Output the [x, y] coordinate of the center of the cell containing the given text.  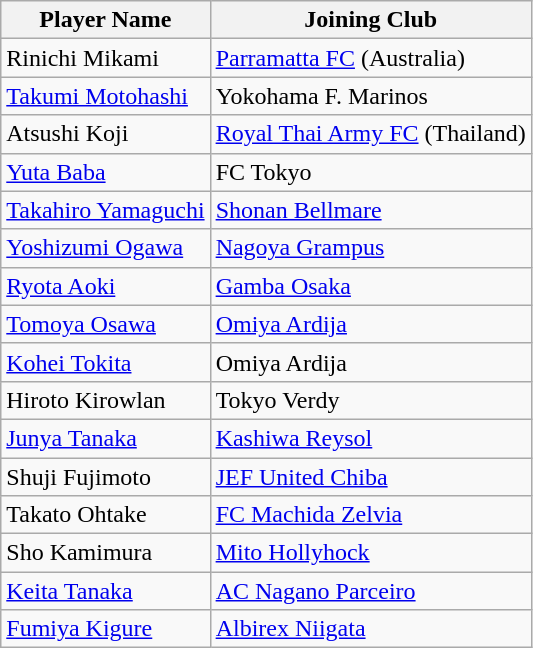
Ryota Aoki [106, 286]
Royal Thai Army FC (Thailand) [370, 134]
Yoshizumi Ogawa [106, 248]
Joining Club [370, 20]
Yuta Baba [106, 172]
Shuji Fujimoto [106, 477]
FC Machida Zelvia [370, 515]
Kashiwa Reysol [370, 438]
Kohei Tokita [106, 362]
Hiroto Kirowlan [106, 400]
Nagoya Grampus [370, 248]
Takumi Motohashi [106, 96]
Tomoya Osawa [106, 324]
Tokyo Verdy [370, 400]
Junya Tanaka [106, 438]
AC Nagano Parceiro [370, 591]
Atsushi Koji [106, 134]
Takahiro Yamaguchi [106, 210]
Keita Tanaka [106, 591]
JEF United Chiba [370, 477]
Fumiya Kigure [106, 629]
Albirex Niigata [370, 629]
Parramatta FC (Australia) [370, 58]
Yokohama F. Marinos [370, 96]
Sho Kamimura [106, 553]
Rinichi Mikami [106, 58]
FC Tokyo [370, 172]
Player Name [106, 20]
Gamba Osaka [370, 286]
Shonan Bellmare [370, 210]
Takato Ohtake [106, 515]
Mito Hollyhock [370, 553]
